For the text-containing cell, return its midpoint in (X, Y) coordinate format. 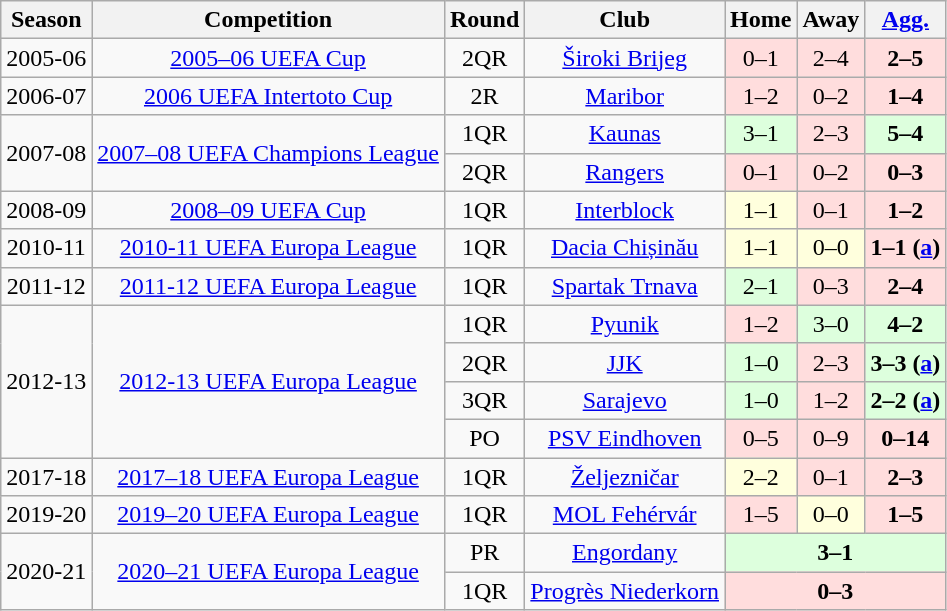
2012-13 UEFA Europa League (268, 381)
2006-07 (46, 96)
Engordany (625, 553)
1–1 (a) (906, 248)
Season (46, 20)
2–2 (a) (906, 400)
Željezničar (625, 477)
2017-18 (46, 477)
2–2 (761, 477)
5–4 (906, 134)
2005–06 UEFA Cup (268, 58)
PSV Eindhoven (625, 438)
Kaunas (625, 134)
2005-06 (46, 58)
2011-12 UEFA Europa League (268, 286)
2008-09 (46, 210)
2017–18 UEFA Europa League (268, 477)
JJK (625, 362)
Dacia Chișinău (625, 248)
Široki Brijeg (625, 58)
2012-13 (46, 381)
0–5 (761, 438)
2007–08 UEFA Champions League (268, 153)
Sarajevo (625, 400)
MOL Fehérvár (625, 515)
2011-12 (46, 286)
2019-20 (46, 515)
Agg. (906, 20)
2019–20 UEFA Europa League (268, 515)
0–14 (906, 438)
Progrès Niederkorn (625, 591)
Spartak Trnava (625, 286)
Interblock (625, 210)
2–1 (761, 286)
3–3 (a) (906, 362)
2007-08 (46, 153)
Club (625, 20)
2020-21 (46, 572)
0–9 (831, 438)
2006 UEFA Intertoto Cup (268, 96)
3QR (484, 400)
PR (484, 553)
2020–21 UEFA Europa League (268, 572)
Maribor (625, 96)
3–0 (831, 324)
2–5 (906, 58)
4–2 (906, 324)
Round (484, 20)
Pyunik (625, 324)
Competition (268, 20)
Away (831, 20)
PO (484, 438)
2008–09 UEFA Cup (268, 210)
2R (484, 96)
1–4 (906, 96)
2010-11 (46, 248)
Home (761, 20)
Rangers (625, 172)
2010-11 UEFA Europa League (268, 248)
